Scan for the cell matching the given text and deliver its (x, y) coordinate at center. 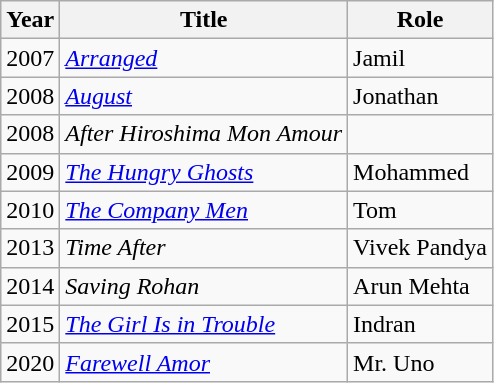
The Hungry Ghosts (204, 172)
Vivek Pandya (420, 248)
2014 (30, 286)
2013 (30, 248)
Mr. Uno (420, 362)
Farewell Amor (204, 362)
The Girl Is in Trouble (204, 324)
2009 (30, 172)
Arun Mehta (420, 286)
August (204, 96)
Indran (420, 324)
After Hiroshima Mon Amour (204, 134)
Jonathan (420, 96)
Mohammed (420, 172)
2007 (30, 58)
Saving Rohan (204, 286)
2010 (30, 210)
Arranged (204, 58)
Role (420, 20)
Time After (204, 248)
Year (30, 20)
Jamil (420, 58)
Title (204, 20)
The Company Men (204, 210)
2020 (30, 362)
2015 (30, 324)
Tom (420, 210)
